Return (X, Y) of the center of cell containing provided text 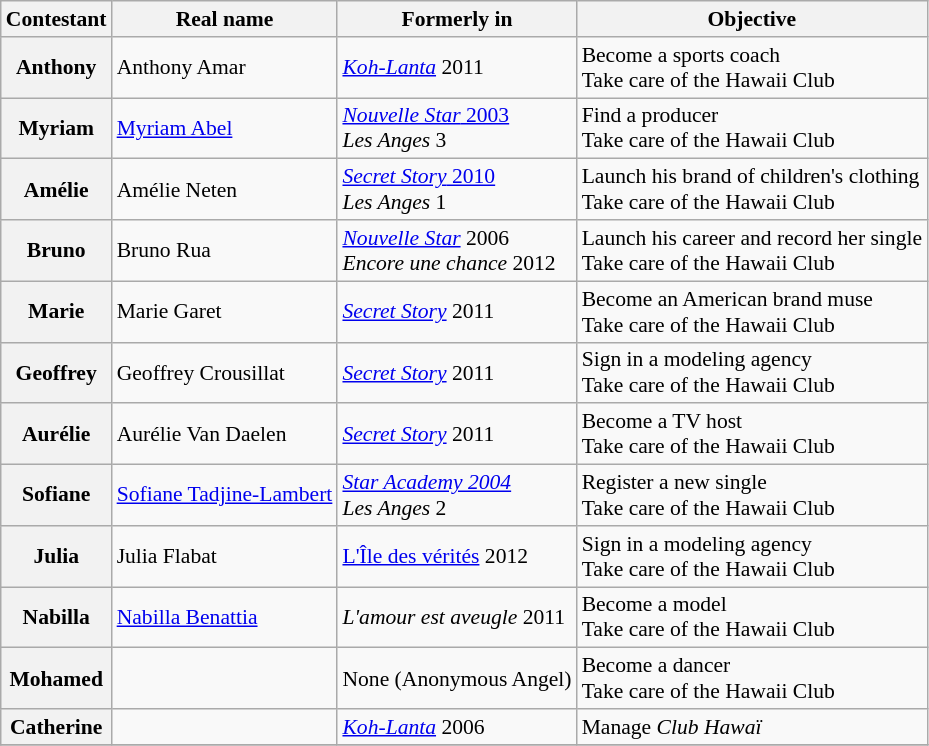
Julia Flabat (225, 556)
Amélie (56, 190)
Register a new singleTake care of the Hawaii Club (752, 496)
Bruno Rua (225, 250)
Find a producerTake care of the Hawaii Club (752, 128)
Sofiane Tadjine-Lambert (225, 496)
Catherine (56, 727)
Mohamed (56, 678)
None (Anonymous Angel) (456, 678)
Marie (56, 312)
Anthony Amar (225, 68)
Myriam (56, 128)
L'amour est aveugle 2011 (456, 618)
Become an American brand museTake care of the Hawaii Club (752, 312)
Julia (56, 556)
Nouvelle Star 2003Les Anges 3 (456, 128)
Koh-Lanta 2011 (456, 68)
Launch his career and record her singleTake care of the Hawaii Club (752, 250)
Formerly in (456, 19)
Become a sports coachTake care of the Hawaii Club (752, 68)
Become a modelTake care of the Hawaii Club (752, 618)
Aurélie Van Daelen (225, 434)
Manage Club Hawaï (752, 727)
Myriam Abel (225, 128)
Aurélie (56, 434)
Bruno (56, 250)
L'Île des vérités 2012 (456, 556)
Koh-Lanta 2006 (456, 727)
Star Academy 2004Les Anges 2 (456, 496)
Contestant (56, 19)
Anthony (56, 68)
Become a TV hostTake care of the Hawaii Club (752, 434)
Geoffrey Crousillat (225, 372)
Marie Garet (225, 312)
Become a dancerTake care of the Hawaii Club (752, 678)
Secret Story 2010Les Anges 1 (456, 190)
Real name (225, 19)
Nouvelle Star 2006Encore une chance 2012 (456, 250)
Nabilla Benattia (225, 618)
Geoffrey (56, 372)
Nabilla (56, 618)
Objective (752, 19)
Amélie Neten (225, 190)
Launch his brand of children's clothingTake care of the Hawaii Club (752, 190)
Sofiane (56, 496)
